Return the (x, y) coordinate for the center point of the cell that contains the specified text.  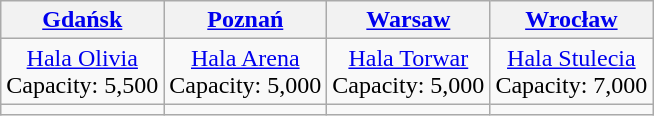
Warsaw (408, 20)
Gdańsk (82, 20)
Hala ArenaCapacity: 5,000 (246, 72)
Hala StuleciaCapacity: 7,000 (572, 72)
Wrocław (572, 20)
Poznań (246, 20)
Hala TorwarCapacity: 5,000 (408, 72)
Hala OliviaCapacity: 5,500 (82, 72)
